Output the (X, Y) coordinate of the center of the cell containing the given text.  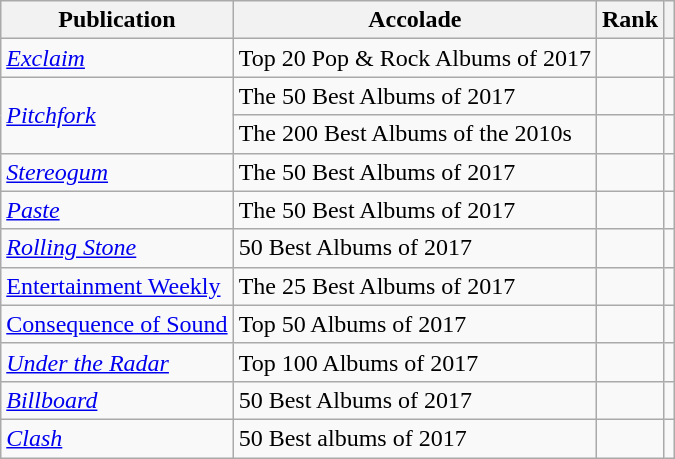
50 Best albums of 2017 (414, 438)
Top 100 Albums of 2017 (414, 362)
Paste (117, 210)
Entertainment Weekly (117, 286)
Stereogum (117, 172)
Rank (630, 20)
Billboard (117, 400)
Rolling Stone (117, 248)
Top 50 Albums of 2017 (414, 324)
Clash (117, 438)
Under the Radar (117, 362)
Publication (117, 20)
The 200 Best Albums of the 2010s (414, 134)
Top 20 Pop & Rock Albums of 2017 (414, 58)
Exclaim (117, 58)
The 25 Best Albums of 2017 (414, 286)
Accolade (414, 20)
Pitchfork (117, 115)
Consequence of Sound (117, 324)
